Return the [X, Y] coordinate for the center point of the cell that contains the specified text.  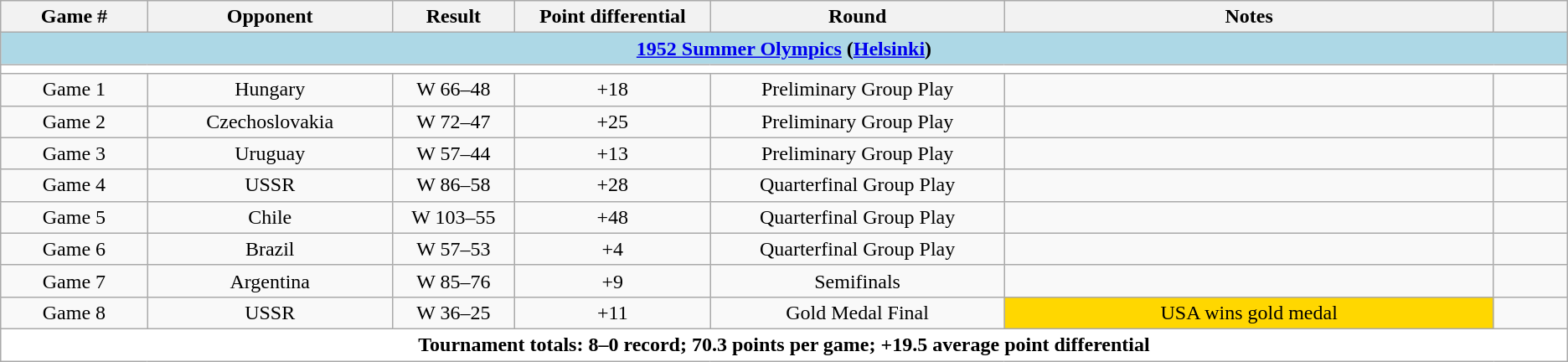
W 66–48 [453, 90]
Opponent [270, 17]
Argentina [270, 281]
Game # [74, 17]
+28 [612, 185]
Game 4 [74, 185]
Uruguay [270, 153]
+18 [612, 90]
W 86–58 [453, 185]
+4 [612, 249]
W 36–25 [453, 313]
Game 7 [74, 281]
Result [453, 17]
Game 8 [74, 313]
W 85–76 [453, 281]
Czechoslovakia [270, 122]
Semifinals [858, 281]
+11 [612, 313]
W 57–53 [453, 249]
Hungary [270, 90]
Notes [1250, 17]
+48 [612, 217]
+25 [612, 122]
Gold Medal Final [858, 313]
Game 3 [74, 153]
Game 1 [74, 90]
+13 [612, 153]
Round [858, 17]
Game 2 [74, 122]
USA wins gold medal [1250, 313]
Chile [270, 217]
Game 5 [74, 217]
W 72–47 [453, 122]
Tournament totals: 8–0 record; 70.3 points per game; +19.5 average point differential [784, 344]
1952 Summer Olympics (Helsinki) [784, 49]
Point differential [612, 17]
Brazil [270, 249]
Game 6 [74, 249]
+9 [612, 281]
W 57–44 [453, 153]
W 103–55 [453, 217]
